Determine the [x, y] coordinate at the center of the cell enclosing the given text.  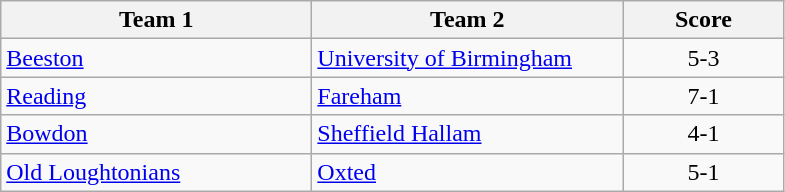
Bowdon [156, 134]
4-1 [704, 134]
Team 1 [156, 20]
5-1 [704, 172]
7-1 [704, 96]
Score [704, 20]
University of Birmingham [468, 58]
Reading [156, 96]
Old Loughtonians [156, 172]
Team 2 [468, 20]
Beeston [156, 58]
5-3 [704, 58]
Fareham [468, 96]
Sheffield Hallam [468, 134]
Oxted [468, 172]
